Find where the given text appears and provide that cell's center as (X, Y) coordinate. 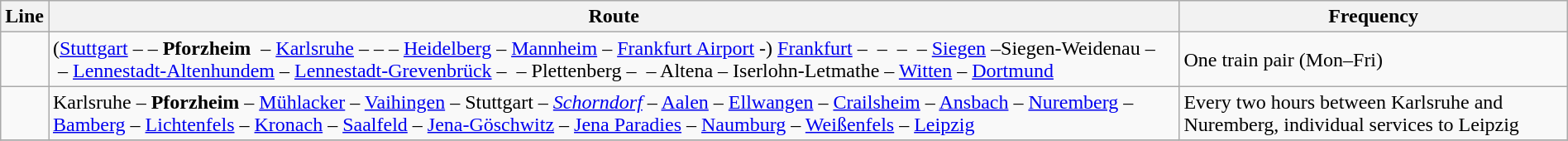
Every two hours between Karlsruhe and Nuremberg, individual services to Leipzig (1373, 113)
One train pair (Mon–Fri) (1373, 60)
Frequency (1373, 17)
Line (25, 17)
Route (614, 17)
